Detect which cell encompasses the target text, then output its (X, Y) center coordinate. 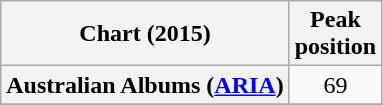
69 (335, 85)
Australian Albums (ARIA) (145, 85)
Chart (2015) (145, 34)
Peakposition (335, 34)
